Determine the [X, Y] coordinate at the center of the cell enclosing the given text.  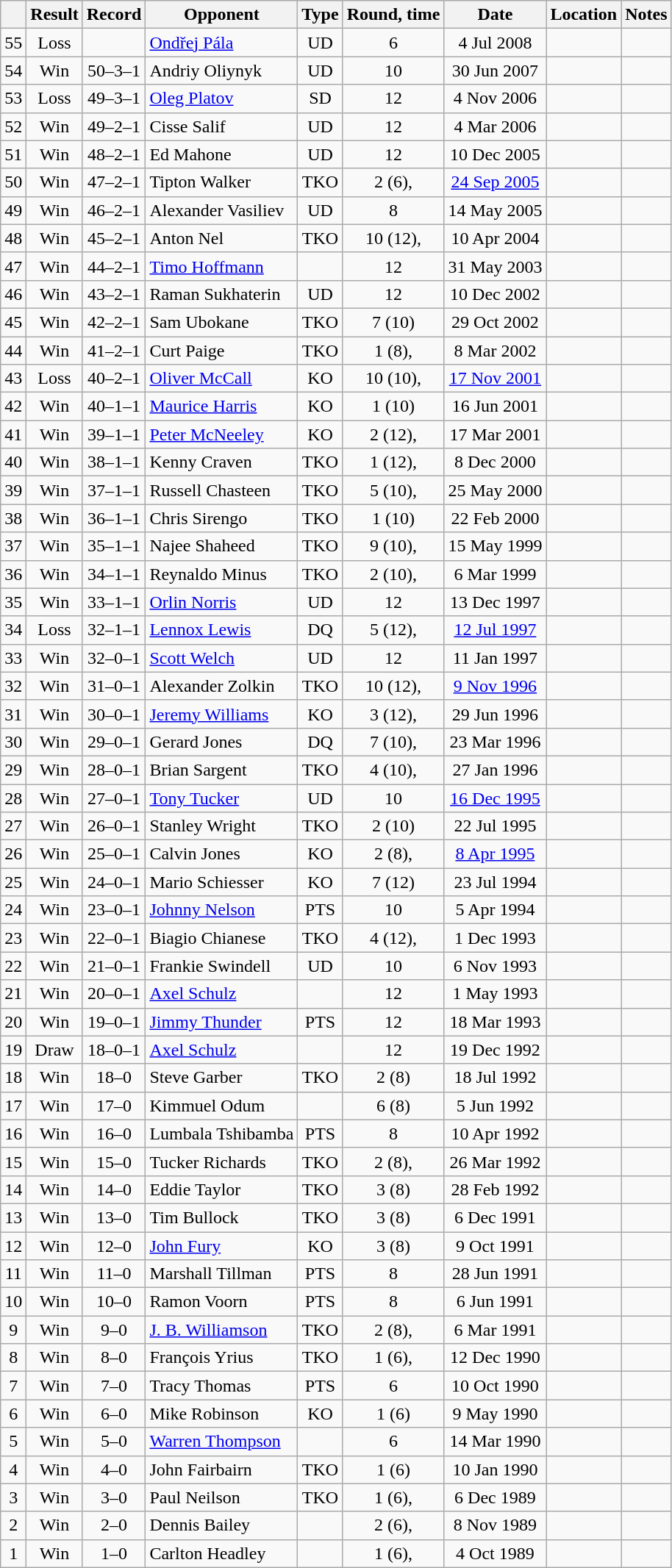
10 Dec 2002 [496, 294]
6 (8) [393, 1106]
29–0–1 [114, 742]
37 [13, 546]
Opponent [222, 15]
8 Dec 2000 [496, 462]
22 Jul 1995 [496, 826]
6 Jun 1991 [496, 1302]
48–2–1 [114, 154]
Orlin Norris [222, 602]
40–1–1 [114, 407]
50–3–1 [114, 71]
22 [13, 966]
4 (10), [393, 770]
10 Apr 2004 [496, 238]
Gerard Jones [222, 742]
11–0 [114, 1274]
11 Jan 1997 [496, 658]
Chris Sirengo [222, 518]
17 [13, 1106]
36 [13, 574]
8 Apr 1995 [496, 854]
41–2–1 [114, 351]
4–0 [114, 1469]
22 Feb 2000 [496, 518]
55 [13, 43]
Warren Thompson [222, 1442]
43–2–1 [114, 294]
18 [13, 1078]
Timo Hoffmann [222, 266]
Tim Bullock [222, 1217]
31–0–1 [114, 686]
35 [13, 602]
4 Mar 2006 [496, 126]
19–0–1 [114, 1022]
Carlton Headley [222, 1553]
33–1–1 [114, 602]
3–0 [114, 1497]
Raman Sukhaterin [222, 294]
34 [13, 630]
3 (12), [393, 714]
1 [13, 1553]
44–2–1 [114, 266]
Kimmuel Odum [222, 1106]
Jimmy Thunder [222, 1022]
Mike Robinson [222, 1414]
40 [13, 462]
54 [13, 71]
4 Nov 2006 [496, 99]
Type [321, 15]
François Yrius [222, 1358]
6 Nov 1993 [496, 966]
24 [13, 910]
Dennis Bailey [222, 1525]
Cisse Salif [222, 126]
Marshall Tillman [222, 1274]
7 (12) [393, 882]
Round, time [393, 15]
4 Jul 2008 [496, 43]
25 [13, 882]
12–0 [114, 1246]
4 Oct 1989 [496, 1553]
5 Apr 1994 [496, 910]
2 (10), [393, 574]
Lennox Lewis [222, 630]
25 May 2000 [496, 490]
50 [13, 182]
20–0–1 [114, 994]
5 (10), [393, 490]
29 Oct 2002 [496, 322]
34–1–1 [114, 574]
Johnny Nelson [222, 910]
Steve Garber [222, 1078]
1 (12), [393, 462]
7 (10) [393, 322]
2 (10) [393, 826]
39–1–1 [114, 434]
21 [13, 994]
16 [13, 1134]
24–0–1 [114, 882]
38–1–1 [114, 462]
31 [13, 714]
Biagio Chianese [222, 938]
31 May 2003 [496, 266]
45–2–1 [114, 238]
9 (10), [393, 546]
Record [114, 15]
Andriy Oliynyk [222, 71]
8 Mar 2002 [496, 351]
49–3–1 [114, 99]
53 [13, 99]
27 [13, 826]
21–0–1 [114, 966]
Location [584, 15]
29 Jun 1996 [496, 714]
18–0 [114, 1078]
12 Jul 1997 [496, 630]
Russell Chasteen [222, 490]
17 Nov 2001 [496, 379]
44 [13, 351]
5–0 [114, 1442]
18 Mar 1993 [496, 1022]
23–0–1 [114, 910]
Draw [54, 1050]
1 (8), [393, 351]
11 [13, 1274]
Ondřej Pála [222, 43]
SD [321, 99]
41 [13, 434]
4 [13, 1469]
28 Jun 1991 [496, 1274]
19 Dec 1992 [496, 1050]
3 [13, 1497]
36–1–1 [114, 518]
13 Dec 1997 [496, 602]
27 Jan 1996 [496, 770]
35–1–1 [114, 546]
28 [13, 798]
26 [13, 854]
2–0 [114, 1525]
48 [13, 238]
Result [54, 15]
13–0 [114, 1217]
23 [13, 938]
7–0 [114, 1386]
9 Nov 1996 [496, 686]
23 Jul 1994 [496, 882]
2 [13, 1525]
John Fury [222, 1246]
Reynaldo Minus [222, 574]
Alexander Zolkin [222, 686]
5 [13, 1442]
27–0–1 [114, 798]
14 Mar 1990 [496, 1442]
52 [13, 126]
Peter McNeeley [222, 434]
25–0–1 [114, 854]
Tucker Richards [222, 1161]
2 (8) [393, 1078]
26 Mar 1992 [496, 1161]
30 [13, 742]
30–0–1 [114, 714]
6 Mar 1999 [496, 574]
12 Dec 1990 [496, 1358]
Curt Paige [222, 351]
Frankie Swindell [222, 966]
16–0 [114, 1134]
Stanley Wright [222, 826]
32–1–1 [114, 630]
John Fairbairn [222, 1469]
15–0 [114, 1161]
40–2–1 [114, 379]
Tracy Thomas [222, 1386]
6 Dec 1989 [496, 1497]
Notes [646, 15]
10 Apr 1992 [496, 1134]
32 [13, 686]
8 Nov 1989 [496, 1525]
Brian Sargent [222, 770]
Jeremy Williams [222, 714]
Eddie Taylor [222, 1189]
9 [13, 1330]
Sam Ubokane [222, 322]
29 [13, 770]
16 Dec 1995 [496, 798]
23 Mar 1996 [496, 742]
30 Jun 2007 [496, 71]
38 [13, 518]
Date [496, 15]
24 Sep 2005 [496, 182]
9 May 1990 [496, 1414]
Kenny Craven [222, 462]
8–0 [114, 1358]
46–2–1 [114, 210]
14 May 2005 [496, 210]
6 Mar 1991 [496, 1330]
26–0–1 [114, 826]
47 [13, 266]
46 [13, 294]
16 Jun 2001 [496, 407]
J. B. Williamson [222, 1330]
Najee Shaheed [222, 546]
Oleg Platov [222, 99]
Tipton Walker [222, 182]
10–0 [114, 1302]
43 [13, 379]
13 [13, 1217]
1 May 1993 [496, 994]
1 Dec 1993 [496, 938]
10 Dec 2005 [496, 154]
14–0 [114, 1189]
Mario Schiesser [222, 882]
33 [13, 658]
17 Mar 2001 [496, 434]
6–0 [114, 1414]
18–0–1 [114, 1050]
49–2–1 [114, 126]
5 (12), [393, 630]
28–0–1 [114, 770]
1–0 [114, 1553]
19 [13, 1050]
45 [13, 322]
Calvin Jones [222, 854]
42–2–1 [114, 322]
10 Jan 1990 [496, 1469]
42 [13, 407]
15 [13, 1161]
39 [13, 490]
Ed Mahone [222, 154]
Tony Tucker [222, 798]
Ramon Voorn [222, 1302]
37–1–1 [114, 490]
51 [13, 154]
7 (10), [393, 742]
14 [13, 1189]
9 Oct 1991 [496, 1246]
20 [13, 1022]
7 [13, 1386]
Oliver McCall [222, 379]
28 Feb 1992 [496, 1189]
Anton Nel [222, 238]
4 (12), [393, 938]
32–0–1 [114, 658]
Alexander Vasiliev [222, 210]
Scott Welch [222, 658]
9–0 [114, 1330]
Maurice Harris [222, 407]
49 [13, 210]
10 Oct 1990 [496, 1386]
22–0–1 [114, 938]
15 May 1999 [496, 546]
Lumbala Tshibamba [222, 1134]
17–0 [114, 1106]
10 (10), [393, 379]
Paul Neilson [222, 1497]
2 (12), [393, 434]
5 Jun 1992 [496, 1106]
6 Dec 1991 [496, 1217]
47–2–1 [114, 182]
18 Jul 1992 [496, 1078]
